Return [X, Y] of the center of cell containing provided text 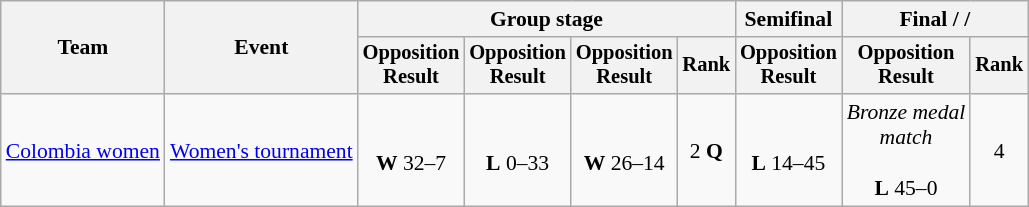
Final / / [935, 19]
W 26–14 [624, 150]
W 32–7 [412, 150]
L 14–45 [788, 150]
Bronze medalmatchL 45–0 [906, 150]
2 Q [706, 150]
Group stage [546, 19]
Colombia women [83, 150]
L 0–33 [518, 150]
4 [999, 150]
Semifinal [788, 19]
Event [262, 48]
Women's tournament [262, 150]
Team [83, 48]
